Return the [X, Y] coordinate for the center point of the cell that contains the specified text.  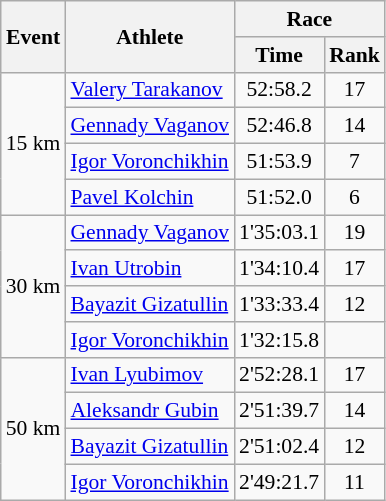
Rank [354, 55]
11 [354, 482]
Race [310, 19]
1'34:10.4 [279, 269]
51:52.0 [279, 197]
52:58.2 [279, 90]
1'32:15.8 [279, 340]
Athlete [150, 36]
1'33:33.4 [279, 304]
2'51:02.4 [279, 447]
2'51:39.7 [279, 411]
51:53.9 [279, 162]
Event [34, 36]
Valery Tarakanov [150, 90]
Aleksandr Gubin [150, 411]
Ivan Utrobin [150, 269]
Pavel Kolchin [150, 197]
30 km [34, 286]
Time [279, 55]
7 [354, 162]
52:46.8 [279, 126]
15 km [34, 143]
Ivan Lyubimov [150, 375]
50 km [34, 428]
2'52:28.1 [279, 375]
6 [354, 197]
2'49:21.7 [279, 482]
1'35:03.1 [279, 233]
19 [354, 233]
